Search for the cell housing the specified text and yield its [X, Y] center coordinate. 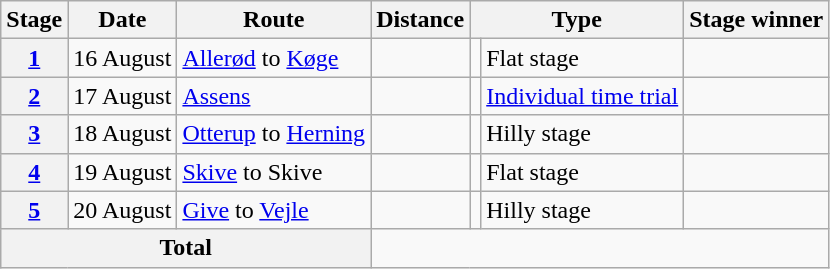
16 August [122, 58]
17 August [122, 96]
4 [34, 172]
Give to Vejle [274, 210]
3 [34, 134]
Allerød to Køge [274, 58]
Assens [274, 96]
Route [274, 20]
Total [186, 248]
1 [34, 58]
Individual time trial [582, 96]
Date [122, 20]
19 August [122, 172]
Distance [420, 20]
Otterup to Herning [274, 134]
Type [577, 20]
2 [34, 96]
18 August [122, 134]
20 August [122, 210]
Skive to Skive [274, 172]
5 [34, 210]
Stage winner [756, 20]
Stage [34, 20]
